Capture the cell that displays the provided text and extract its (x, y) central coordinate. 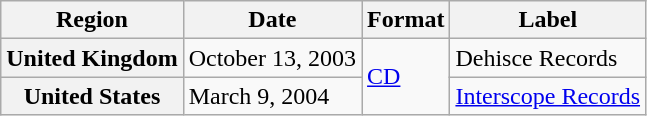
Region (92, 20)
United Kingdom (92, 58)
March 9, 2004 (272, 96)
October 13, 2003 (272, 58)
CD (406, 77)
Dehisce Records (548, 58)
Interscope Records (548, 96)
United States (92, 96)
Date (272, 20)
Format (406, 20)
Label (548, 20)
